Extract the [x, y] coordinate from the center of the cell holding the provided text.  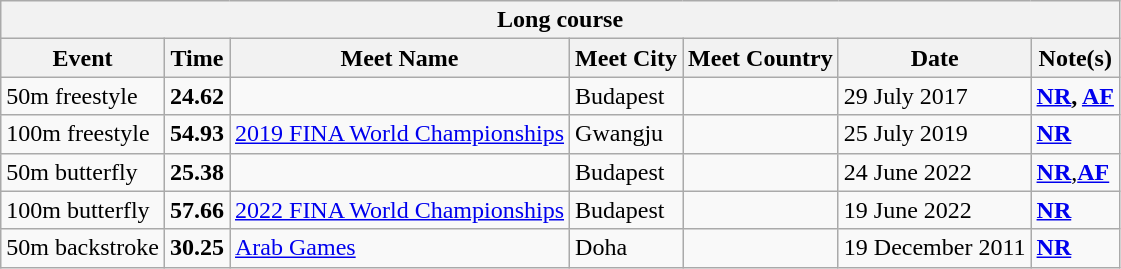
25.38 [196, 172]
NR, AF [1075, 96]
100m butterfly [83, 210]
Date [934, 58]
2022 FINA World Championships [400, 210]
24.62 [196, 96]
25 July 2019 [934, 134]
50m backstroke [83, 248]
50m freestyle [83, 96]
24 June 2022 [934, 172]
Meet Country [761, 58]
Long course [560, 20]
54.93 [196, 134]
29 July 2017 [934, 96]
Time [196, 58]
19 December 2011 [934, 248]
Meet Name [400, 58]
Note(s) [1075, 58]
Meet City [626, 58]
19 June 2022 [934, 210]
50m butterfly [83, 172]
Doha [626, 248]
NR,AF [1075, 172]
Arab Games [400, 248]
Gwangju [626, 134]
Event [83, 58]
30.25 [196, 248]
100m freestyle [83, 134]
57.66 [196, 210]
2019 FINA World Championships [400, 134]
